Locate the cell with the specified text and output its (x, y) center coordinate. 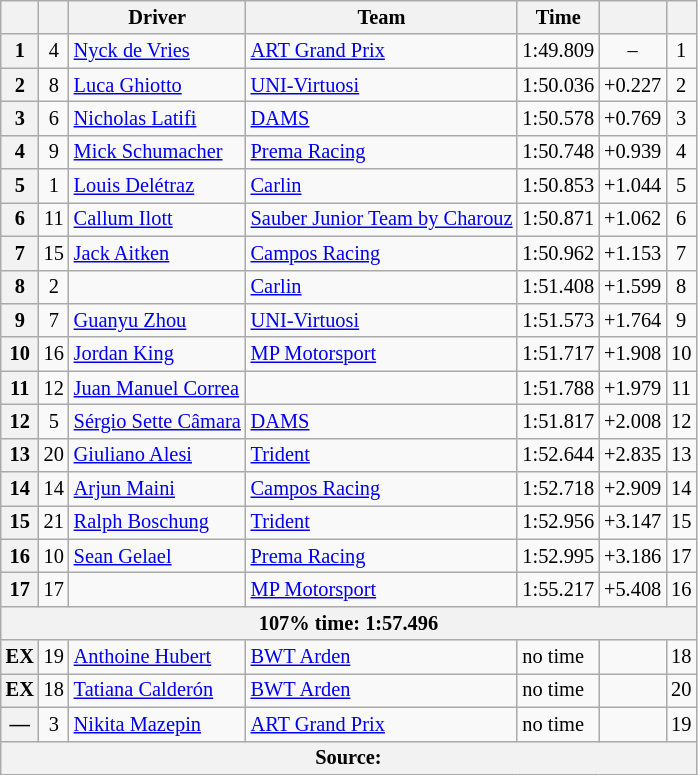
1:51.573 (558, 320)
1:50.036 (558, 85)
1:51.408 (558, 287)
+5.408 (632, 589)
1:50.962 (558, 253)
+0.939 (632, 152)
1:51.788 (558, 388)
1:50.578 (558, 118)
+3.147 (632, 522)
1:52.995 (558, 556)
107% time: 1:57.496 (348, 623)
Mick Schumacher (158, 152)
+1.908 (632, 354)
1:49.809 (558, 51)
Source: (348, 758)
+0.227 (632, 85)
+1.062 (632, 219)
+2.008 (632, 421)
Jordan King (158, 354)
+2.909 (632, 489)
+1.153 (632, 253)
Sauber Junior Team by Charouz (382, 219)
1:51.717 (558, 354)
Arjun Maini (158, 489)
Team (382, 17)
Time (558, 17)
Sérgio Sette Câmara (158, 421)
Nikita Mazepin (158, 724)
1:50.853 (558, 186)
1:52.956 (558, 522)
1:52.718 (558, 489)
1:52.644 (558, 455)
Juan Manuel Correa (158, 388)
Guanyu Zhou (158, 320)
1:51.817 (558, 421)
Louis Delétraz (158, 186)
1:50.871 (558, 219)
– (632, 51)
Tatiana Calderón (158, 690)
Nicholas Latifi (158, 118)
Driver (158, 17)
21 (54, 522)
Luca Ghiotto (158, 85)
+0.769 (632, 118)
Callum Ilott (158, 219)
Anthoine Hubert (158, 657)
+1.599 (632, 287)
1:55.217 (558, 589)
Jack Aitken (158, 253)
Sean Gelael (158, 556)
— (20, 724)
+2.835 (632, 455)
+1.979 (632, 388)
Nyck de Vries (158, 51)
Giuliano Alesi (158, 455)
+3.186 (632, 556)
+1.764 (632, 320)
+1.044 (632, 186)
Ralph Boschung (158, 522)
1:50.748 (558, 152)
